Detect which cell encompasses the target text, then output its (x, y) center coordinate. 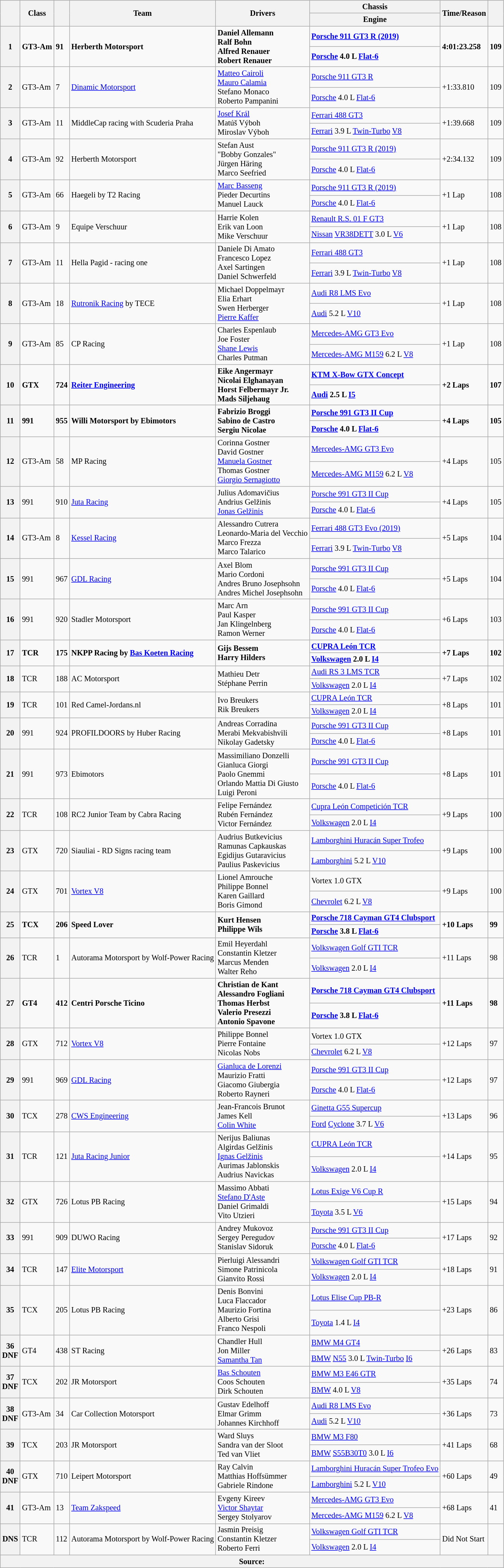
Car Collection Motorsport (142, 1414)
31 (10, 1157)
Equipe Verschuur (142, 227)
+68 Laps (464, 1508)
701 (62, 891)
2 (10, 87)
Alessandro Cutrera Leonardo-Maria del Vecchio Marco Frezza Marco Talarico (263, 538)
Kurt Hensen Philippe Wils (263, 924)
203 (62, 1445)
910 (62, 502)
16 (10, 619)
Harrie Kolen Erik van Loon Mike Verschuur (263, 227)
+1:39.668 (464, 123)
PROFILDOORS by Huber Racing (142, 733)
26 (10, 958)
Ebimotors (142, 774)
Speed Lover (142, 924)
Gijs Bessem Harry Hilders (263, 653)
710 (62, 1476)
Massimo Abbati Stefano D'Aste Daniel Grimaldi Vito Utzieri (263, 1202)
175 (62, 653)
Time/Reason (464, 13)
ST Racing (142, 1351)
Lotus Exige V6 Cup R (375, 1192)
58 (62, 461)
40DNF (10, 1476)
Nerijus Baliunas Algirdas Gelžinis Ignas Gelžinis Aurimas Jablonskis Audrius Navickas (263, 1157)
85 (62, 344)
Massimiliano Donzelli Gianluca Giorgi Paolo Gnemmi Orlando Mattia Di Giusto Luigi Peroni (263, 774)
6 (10, 227)
Jasmin Preisig Constantin Kletzer Roberto Ferri (263, 1539)
924 (62, 733)
+13 Laps (464, 1116)
Andreas Corradina Merabi Mekvabishvili Nikolay Gadetsky (263, 733)
Emil Heyerdahl Constantin Kletzer Marcus Menden Walter Reho (263, 958)
DUWO Racing (142, 1238)
973 (62, 774)
205 (62, 1310)
CWS Engineering (142, 1116)
14 (10, 538)
121 (62, 1157)
+1:33.810 (464, 87)
15 (10, 579)
5 (10, 195)
Audi RS 3 LMS TCR (375, 672)
17 (10, 653)
955 (62, 421)
112 (62, 1539)
438 (62, 1351)
+2 Laps (464, 385)
Ivo Breukers Rik Breukers (263, 704)
Andrey Mukovoz Sergey Peregudov Stanislav Sidoruk (263, 1238)
Daniel Allemann Ralf Bohn Alfred Renauer Robert Renauer (263, 47)
278 (62, 1116)
Ward Sluys Sandra van der Sloot Ted van Vliet (263, 1445)
Porsche 911 GT3 R (375, 77)
Marc Basseng Pieder Decurtins Manuel Lauck (263, 195)
Ford Cyclone 3.7 L V6 (375, 1124)
Gustav Edelhoff Elmar Grimm Johannes Kirchhoff (263, 1414)
Did Not Start (464, 1539)
Mathieu Detr Stéphane Perrin (263, 678)
+41 Laps (464, 1445)
MiddleCap racing with Scuderia Praha (142, 123)
188 (62, 678)
Lamborghini Huracán Super Trofeo Evo (375, 1469)
99 (496, 924)
24 (10, 891)
49 (496, 1476)
Reiter Engineering (142, 385)
967 (62, 579)
Christian de Kant Alessandro Fogliani Thomas Herbst Valerio Presezzi Antonio Spavone (263, 1003)
+14 Laps (464, 1157)
Charles Espenlaub Joe Foster Shane Lewis Charles Putman (263, 344)
CP Racing (142, 344)
32 (10, 1202)
86 (496, 1310)
+10 Laps (464, 924)
Rutronik Racing by TECE (142, 303)
96 (496, 1116)
726 (62, 1202)
969 (62, 1080)
+15 Laps (464, 1202)
147 (62, 1269)
Ginetta G55 Supercup (375, 1108)
Stefan Aust "Bobby Gonzales" Jürgen Häring Marco Seefried (263, 159)
Stadler Motorsport (142, 619)
Drivers (263, 13)
28 (10, 1044)
Team Zakspeed (142, 1508)
Marc Arn Paul Kasper Jan Klingelnberg Ramon Werner (263, 619)
724 (62, 385)
Elite Motorsport (142, 1269)
103 (496, 619)
+60 Laps (464, 1476)
Juta Racing Junior (142, 1157)
74 (496, 1382)
Jean-Francois Brunot James Kell Colin White (263, 1116)
Michael Doppelmayr Elia Erhart Swen Herberger Pierre Kaffer (263, 303)
412 (62, 1003)
Fabrizio Broggi Sabino de Castro Sergiu Nicolae (263, 421)
Gianluca de Lorenzi Maurizio Fratti Giacomo Giubergia Roberto Rayneri (263, 1080)
Red Camel-Jordans.nl (142, 704)
Chassis (375, 7)
Evgeny Kireev Victor Shaytar Sergey Stolyarov (263, 1508)
107 (496, 385)
4:01:23.258 (464, 47)
Bas Schouten Coos Schouten Dirk Schouten (263, 1382)
68 (496, 1445)
4 (10, 159)
95 (496, 1157)
36DNF (10, 1351)
+26 Laps (464, 1351)
39 (10, 1445)
Ray Calvin Matthias Hoffsümmer Gabriele Rindone (263, 1476)
Axel Blom Mario Cordoni Andres Bruno Josephsohn Andres Michel Josephsohn (263, 579)
Willi Motorsport by Ebimotors (142, 421)
Haegeli by T2 Racing (142, 195)
Daniele Di Amato Francesco Lopez Axel Sartingen Daniel Schwerfeld (263, 263)
73 (496, 1414)
Dinamic Motorsport (142, 87)
BMW 4.0 L V8 (375, 1390)
+2:34.132 (464, 159)
Siauliai - RD Signs racing team (142, 851)
20 (10, 733)
33 (10, 1238)
27 (10, 1003)
23 (10, 851)
Audrius Butkevicius Ramunas Capkauskas Egidijus Gutaravicius Paulius Paskevicius (263, 851)
38DNF (10, 1414)
37DNF (10, 1382)
Corinna Gostner David Gostner Manuela Gostner Thomas Gostner Giorgio Sernagiotto (263, 461)
12 (10, 461)
Felipe Fernández Rubén Fernández Victor Fernández (263, 814)
10 (10, 385)
Kessel Racing (142, 538)
Julius Adomavičius Andrius Gelžinis Jonas Gelžinis (263, 502)
712 (62, 1044)
Renault R.S. 01 F GT3 (375, 219)
+18 Laps (464, 1269)
206 (62, 924)
Engine (375, 20)
Pierluigi Alessandri Simone Patrinicola Gianvito Rossi (263, 1269)
BMW S55B30T0 3.0 L I6 (375, 1453)
DNS (10, 1539)
AC Motorsport (142, 678)
+36 Laps (464, 1414)
Philippe Bonnel Pierre Fontaine Nicolas Nobs (263, 1044)
Hella Pagid - racing one (142, 263)
Eike Angermayr Nicolai Elghanayan Horst Felbermayr Jr. Mads Siljehaug (263, 385)
RC2 Junior Team by Cabra Racing (142, 814)
94 (496, 1202)
BMW M3 F80 (375, 1437)
22 (10, 814)
Ferrari 488 GT3 Evo (2019) (375, 528)
29 (10, 1080)
3 (10, 123)
Lionel Amrouche Philippe Bonnel Karen Gaillard Boris Gimond (263, 891)
30 (10, 1116)
+6 Laps (464, 619)
25 (10, 924)
NKPP Racing by Bas Koeten Racing (142, 653)
Nissan VR38DETT 3.0 L V6 (375, 235)
Chandler Hull Jon Miller Samantha Tan (263, 1351)
202 (62, 1382)
Denis Bonvini Luca Flaccador Maurizio Fortina Alberto Grisi Franco Nespoli (263, 1310)
Juta Racing (142, 502)
Lamborghini Huracán Super Trofeo (375, 841)
+35 Laps (464, 1382)
Toyota 3.5 L V6 (375, 1212)
19 (10, 704)
66 (62, 195)
83 (496, 1351)
Toyota 1.4 L I4 (375, 1322)
BMW N55 3.0 L Twin-Turbo I6 (375, 1359)
Leipert Motorsport (142, 1476)
BMW M3 E46 GTR (375, 1374)
Source: (252, 1561)
Matteo Cairoli Mauro Calamia Stefano Monaco Roberto Pampanini (263, 87)
Audi 2.5 L I5 (375, 395)
Josef Král Matúš Výboh Miroslav Výboh (263, 123)
21 (10, 774)
BMW M4 GT4 (375, 1342)
35 (10, 1310)
MP Racing (142, 461)
720 (62, 851)
KTM X-Bow GTX Concept (375, 375)
920 (62, 619)
+23 Laps (464, 1310)
+17 Laps (464, 1238)
909 (62, 1238)
Cupra León Competición TCR (375, 807)
Class (37, 13)
Centri Porsche Ticino (142, 1003)
Team (142, 13)
Lotus Elise Cup PB-R (375, 1298)
